Detect which cell encompasses the target text, then output its (X, Y) center coordinate. 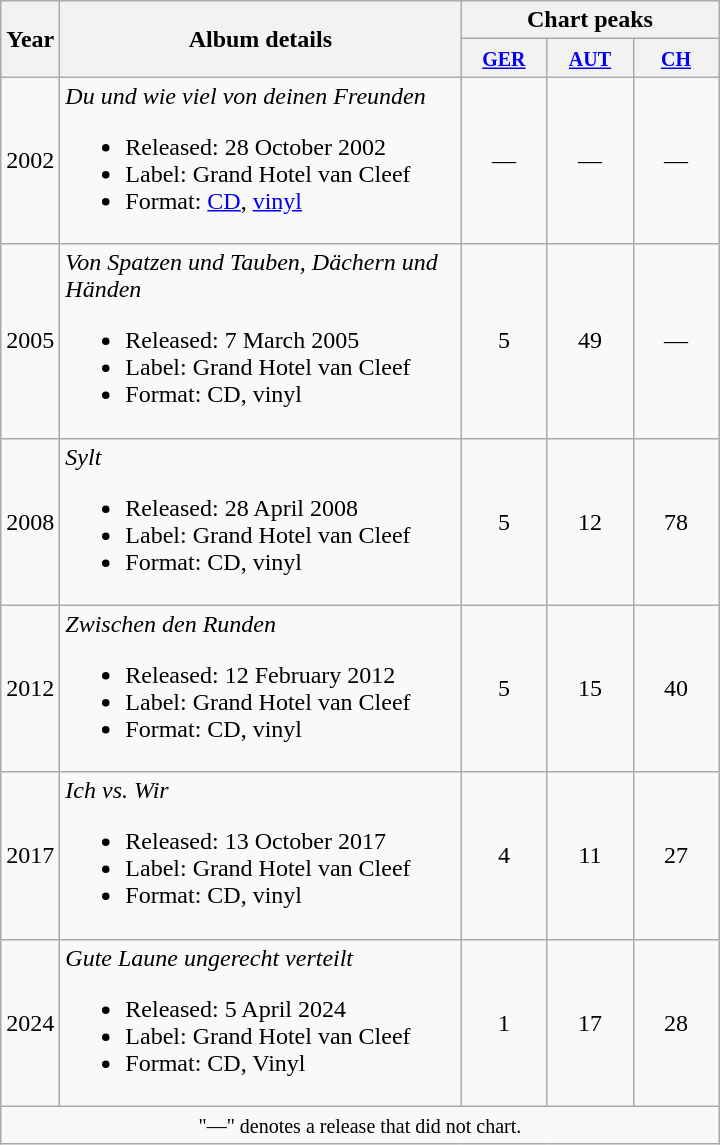
4 (504, 856)
2017 (30, 856)
Ich vs. WirReleased: 13 October 2017Label: Grand Hotel van CleefFormat: CD, vinyl (260, 856)
78 (676, 522)
CH (676, 58)
15 (590, 688)
Chart peaks (590, 20)
2005 (30, 341)
Album details (260, 39)
Du und wie viel von deinen FreundenReleased: 28 October 2002Label: Grand Hotel van CleefFormat: CD, vinyl (260, 160)
49 (590, 341)
2008 (30, 522)
11 (590, 856)
"—" denotes a release that did not chart. (360, 1125)
Von Spatzen und Tauben, Dächern und HändenReleased: 7 March 2005Label: Grand Hotel van CleefFormat: CD, vinyl (260, 341)
2012 (30, 688)
2024 (30, 1022)
AUT (590, 58)
17 (590, 1022)
Zwischen den RundenReleased: 12 February 2012Label: Grand Hotel van CleefFormat: CD, vinyl (260, 688)
Gute Laune ungerecht verteiltReleased: 5 April 2024Label: Grand Hotel van CleefFormat: CD, Vinyl (260, 1022)
27 (676, 856)
2002 (30, 160)
GER (504, 58)
12 (590, 522)
Year (30, 39)
SyltReleased: 28 April 2008Label: Grand Hotel van CleefFormat: CD, vinyl (260, 522)
1 (504, 1022)
28 (676, 1022)
40 (676, 688)
